Search for the cell housing the specified text and yield its [x, y] center coordinate. 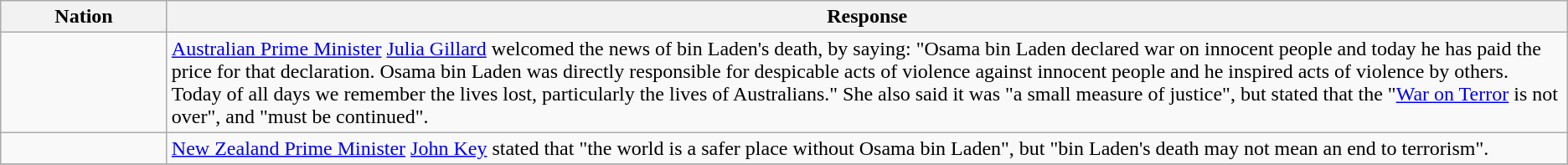
Response [867, 17]
Nation [84, 17]
